Identify which cell holds the provided text, then report its (x, y) central coordinate. 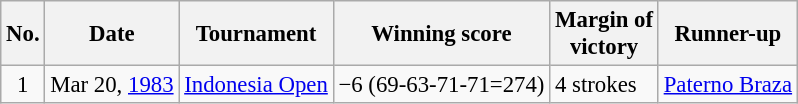
Tournament (256, 34)
Date (112, 34)
Paterno Braza (728, 85)
Margin ofvictory (604, 34)
Indonesia Open (256, 85)
−6 (69-63-71-71=274) (442, 85)
Runner-up (728, 34)
Mar 20, 1983 (112, 85)
No. (23, 34)
1 (23, 85)
Winning score (442, 34)
4 strokes (604, 85)
